From the cell containing the given text, extract its center point as (X, Y) coordinate. 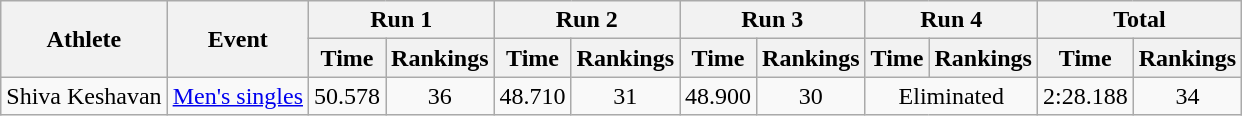
Men's singles (238, 96)
36 (440, 96)
2:28.188 (1085, 96)
Athlete (84, 39)
Run 1 (402, 20)
30 (811, 96)
Run 4 (951, 20)
48.710 (532, 96)
31 (625, 96)
50.578 (348, 96)
34 (1187, 96)
Run 3 (773, 20)
Run 2 (587, 20)
Eliminated (951, 96)
Event (238, 39)
48.900 (718, 96)
Shiva Keshavan (84, 96)
Total (1139, 20)
